Return (X, Y) of the center of cell containing provided text 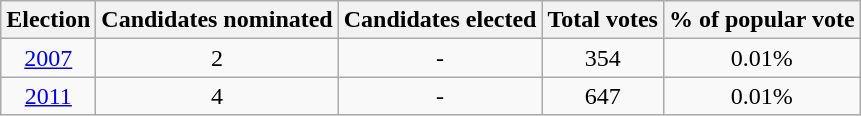
647 (603, 96)
2 (217, 58)
2007 (48, 58)
Candidates nominated (217, 20)
Candidates elected (440, 20)
% of popular vote (762, 20)
4 (217, 96)
354 (603, 58)
Election (48, 20)
Total votes (603, 20)
2011 (48, 96)
